Search for the cell housing the specified text and yield its (x, y) center coordinate. 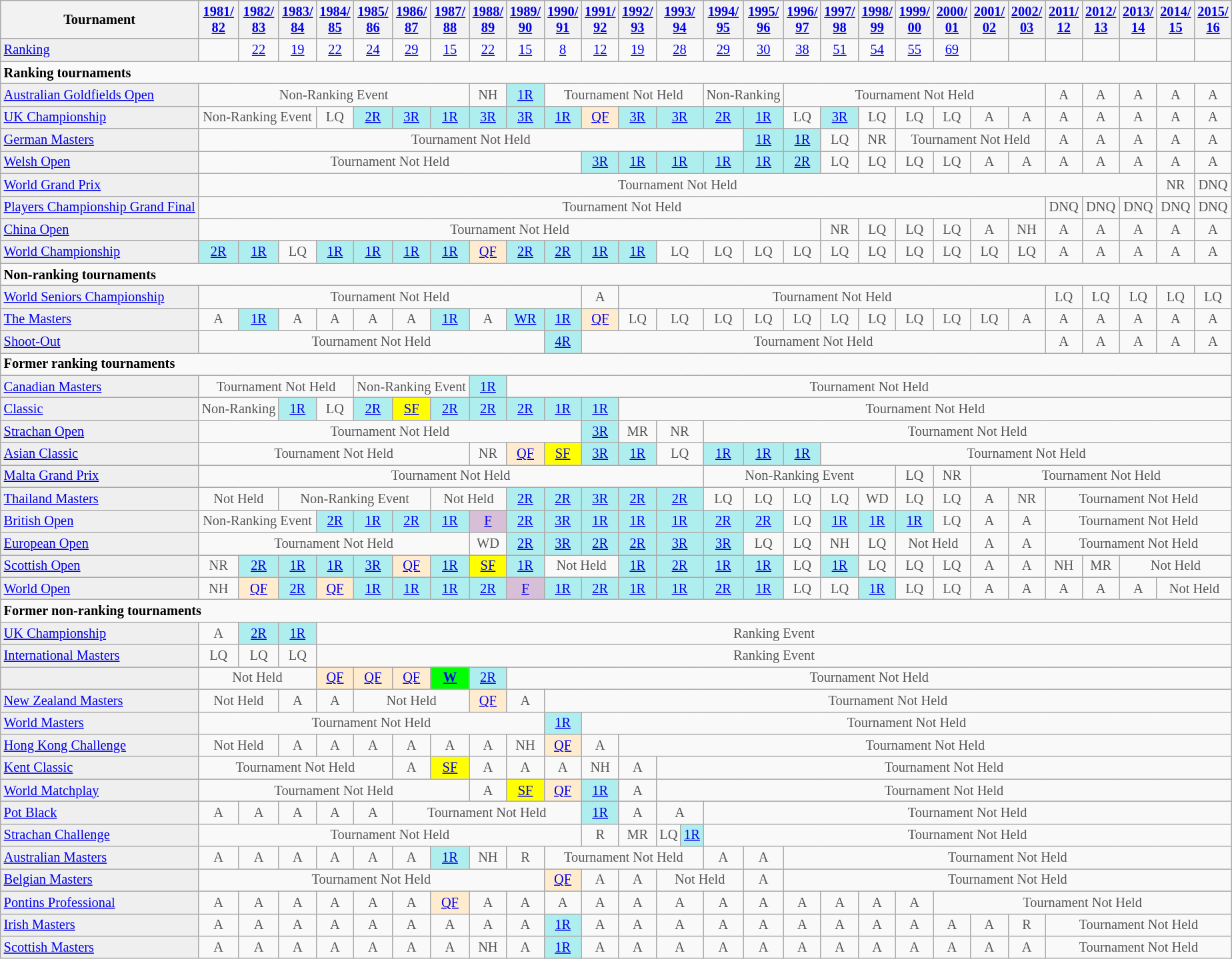
World Championship (100, 252)
1996/97 (802, 19)
Scottish Open (100, 566)
Players Championship Grand Final (100, 207)
Asian Classic (100, 454)
1998/99 (877, 19)
World Masters (100, 723)
Australian Masters (100, 858)
Shoot-Out (100, 342)
British Open (100, 521)
China Open (100, 229)
51 (839, 50)
24 (373, 50)
W (450, 678)
1993/94 (679, 19)
Strachan Challenge (100, 835)
German Masters (100, 140)
1984/85 (335, 19)
Non-ranking tournaments (616, 275)
2015/16 (1213, 19)
Australian Goldfields Open (100, 95)
2002/03 (1027, 19)
1994/95 (723, 19)
2013/14 (1138, 19)
Classic (100, 409)
Former non-ranking tournaments (616, 610)
Welsh Open (100, 162)
Pot Black (100, 812)
1989/90 (525, 19)
1999/00 (915, 19)
38 (802, 50)
1982/83 (259, 19)
Canadian Masters (100, 387)
30 (763, 50)
Scottish Masters (100, 947)
Ranking tournaments (616, 73)
28 (679, 50)
New Zealand Masters (100, 700)
2014/15 (1175, 19)
Hong Kong Challenge (100, 745)
1997/98 (839, 19)
1981/82 (219, 19)
12 (600, 50)
The Masters (100, 319)
1983/84 (297, 19)
Former ranking tournaments (616, 364)
54 (877, 50)
International Masters (100, 656)
Malta Grand Prix (100, 476)
55 (915, 50)
2000/01 (952, 19)
1990/91 (563, 19)
World Matchplay (100, 790)
2012/13 (1101, 19)
World Open (100, 588)
1991/92 (600, 19)
World Grand Prix (100, 185)
1986/87 (411, 19)
Belgian Masters (100, 880)
WR (525, 319)
1985/86 (373, 19)
4R (563, 342)
1987/88 (450, 19)
Kent Classic (100, 768)
Pontins Professional (100, 902)
Irish Masters (100, 925)
69 (952, 50)
1992/93 (637, 19)
European Open (100, 543)
2001/02 (989, 19)
World Seniors Championship (100, 297)
Thailand Masters (100, 498)
Strachan Open (100, 431)
1988/89 (488, 19)
1995/96 (763, 19)
2011/12 (1064, 19)
8 (563, 50)
Tournament (100, 19)
Ranking (100, 50)
